Pinpoint the cell where the given text exists, returning its (x, y) midpoint coordinate. 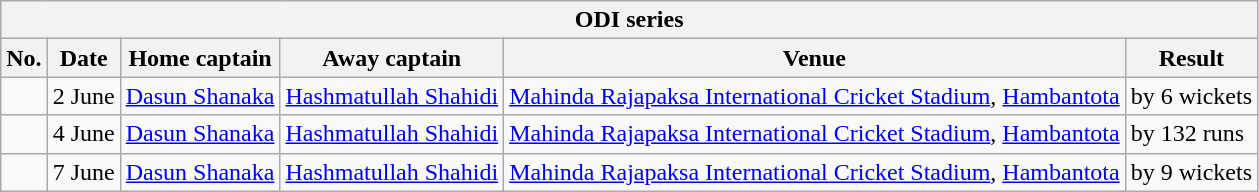
7 June (84, 172)
by 9 wickets (1191, 172)
4 June (84, 134)
Date (84, 58)
by 132 runs (1191, 134)
Result (1191, 58)
ODI series (630, 20)
Home captain (200, 58)
2 June (84, 96)
No. (24, 58)
Away captain (392, 58)
by 6 wickets (1191, 96)
Venue (815, 58)
